Detect which cell encompasses the target text, then output its (X, Y) center coordinate. 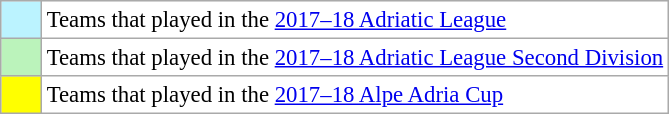
Teams that played in the 2017–18 Alpe Adria Cup (354, 95)
Teams that played in the 2017–18 Adriatic League (354, 20)
Teams that played in the 2017–18 Adriatic League Second Division (354, 58)
